Scan for the cell matching the given text and deliver its (x, y) coordinate at center. 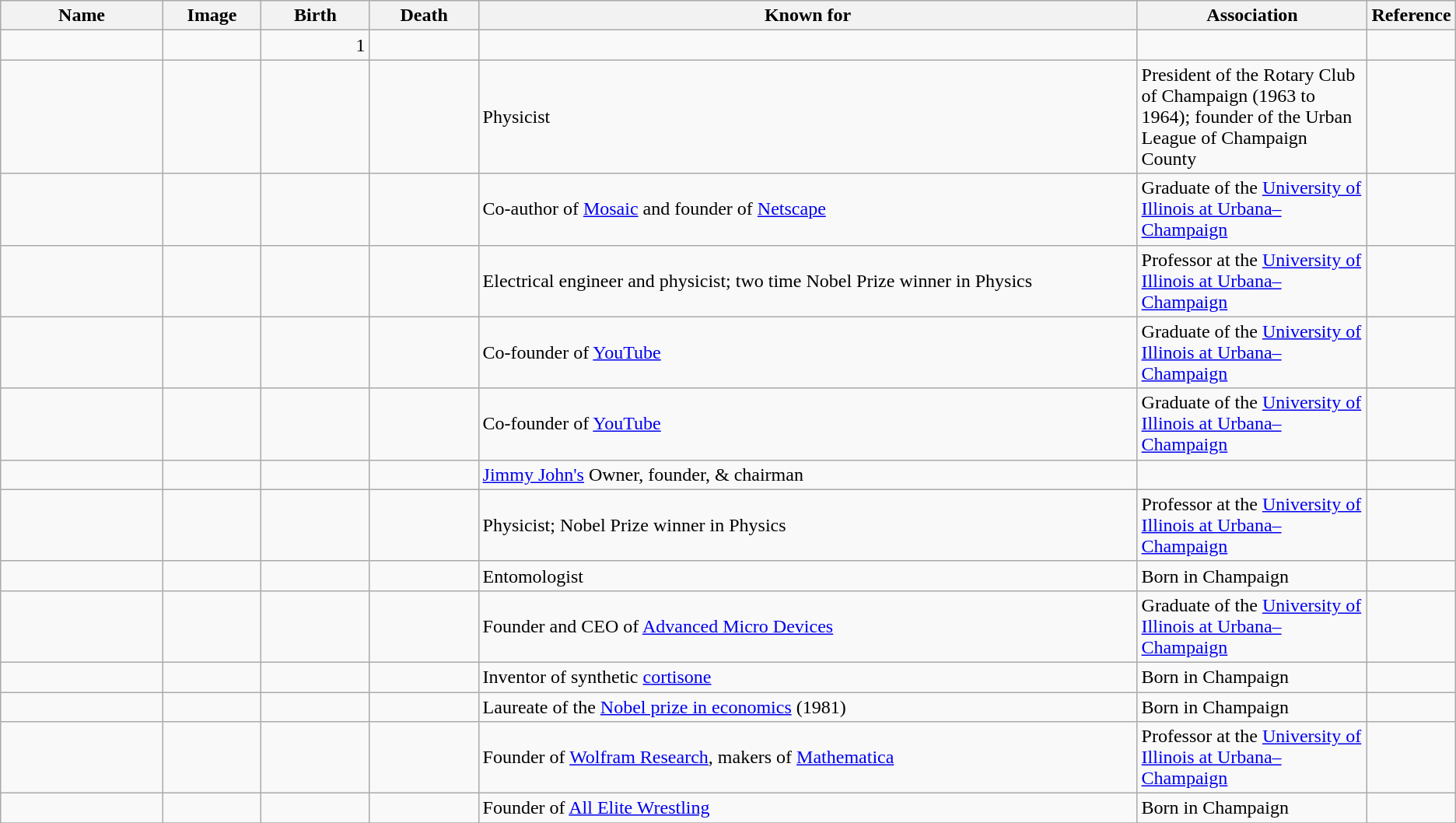
Founder and CEO of Advanced Micro Devices (807, 626)
Birth (316, 16)
Electrical engineer and physicist; two time Nobel Prize winner in Physics (807, 281)
Entomologist (807, 576)
Jimmy John's Owner, founder, & chairman (807, 475)
Physicist (807, 117)
Laureate of the Nobel prize in economics (1981) (807, 707)
Association (1252, 16)
Reference (1411, 16)
1 (316, 45)
Name (82, 16)
President of the Rotary Club of Champaign (1963 to 1964); founder of the Urban League of Champaign County (1252, 117)
Physicist; Nobel Prize winner in Physics (807, 525)
Image (212, 16)
Co-author of Mosaic and founder of Netscape (807, 209)
Known for (807, 16)
Founder of All Elite Wrestling (807, 808)
Death (424, 16)
Founder of Wolfram Research, makers of Mathematica (807, 758)
Inventor of synthetic cortisone (807, 677)
